Return the (x, y) coordinate for the center point of the cell that contains the specified text.  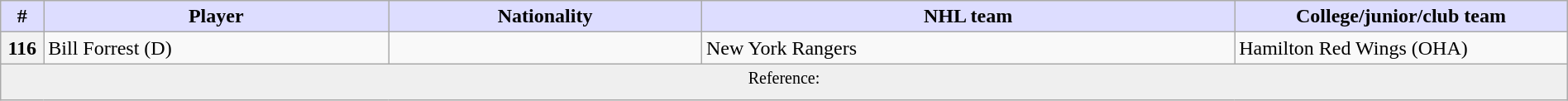
Reference: (784, 83)
Hamilton Red Wings (OHA) (1401, 48)
College/junior/club team (1401, 17)
Player (217, 17)
New York Rangers (968, 48)
# (22, 17)
Nationality (546, 17)
Bill Forrest (D) (217, 48)
NHL team (968, 17)
116 (22, 48)
